Output the [x, y] coordinate of the center of the cell containing the given text.  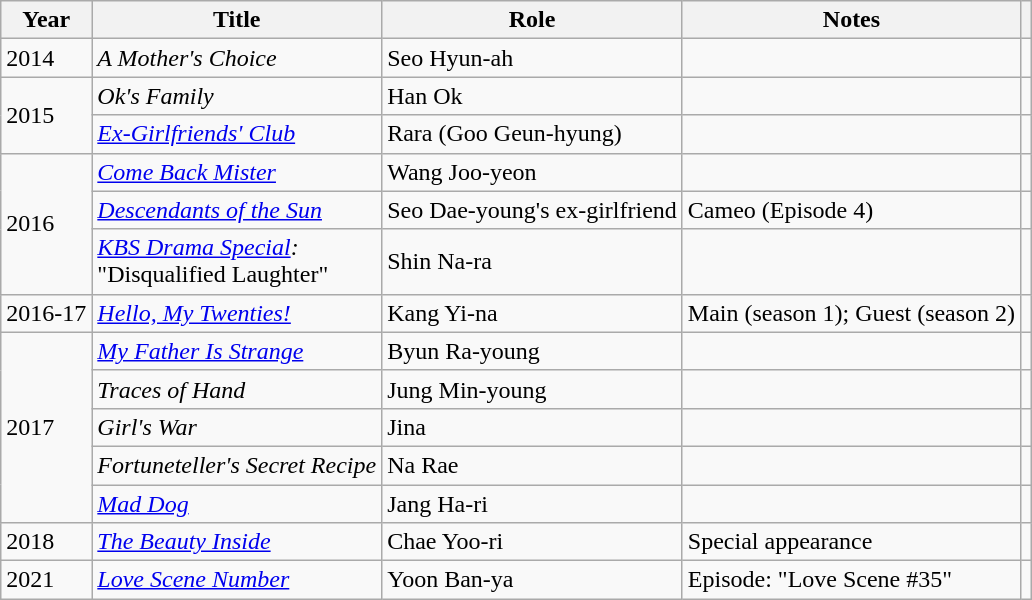
2018 [46, 542]
2015 [46, 115]
Cameo (Episode 4) [851, 210]
Traces of Hand [237, 389]
Special appearance [851, 542]
Yoon Ban-ya [532, 580]
Ok's Family [237, 96]
2016-17 [46, 313]
Descendants of the Sun [237, 210]
My Father Is Strange [237, 351]
Chae Yoo-ri [532, 542]
Love Scene Number [237, 580]
Seo Hyun-ah [532, 58]
Come Back Mister [237, 172]
Jung Min-young [532, 389]
2016 [46, 224]
2017 [46, 427]
Byun Ra-young [532, 351]
Episode: "Love Scene #35" [851, 580]
Jina [532, 427]
Han Ok [532, 96]
Seo Dae-young's ex-girlfriend [532, 210]
Notes [851, 20]
Role [532, 20]
2014 [46, 58]
Title [237, 20]
KBS Drama Special:"Disqualified Laughter" [237, 262]
Main (season 1); Guest (season 2) [851, 313]
The Beauty Inside [237, 542]
Na Rae [532, 465]
Year [46, 20]
Girl's War [237, 427]
Shin Na-ra [532, 262]
Rara (Goo Geun-hyung) [532, 134]
Mad Dog [237, 503]
Ex-Girlfriends' Club [237, 134]
Hello, My Twenties! [237, 313]
Kang Yi-na [532, 313]
2021 [46, 580]
A Mother's Choice [237, 58]
Wang Joo-yeon [532, 172]
Jang Ha-ri [532, 503]
Fortuneteller's Secret Recipe [237, 465]
